Output the [x, y] coordinate of the center of the cell containing the given text.  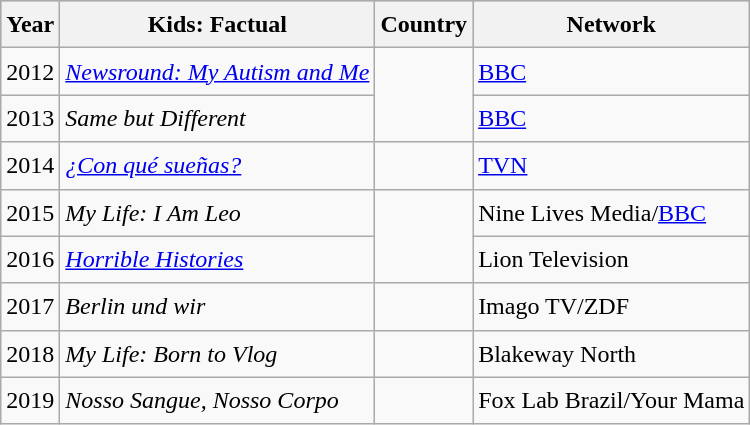
2017 [30, 306]
Nosso Sangue, Nosso Corpo [218, 400]
2013 [30, 118]
Same but Different [218, 118]
Horrible Histories [218, 260]
TVN [612, 166]
2014 [30, 166]
Network [612, 24]
Fox Lab Brazil/Your Mama [612, 400]
My Life: Born to Vlog [218, 354]
Blakeway North [612, 354]
2016 [30, 260]
Nine Lives Media/BBC [612, 212]
Kids: Factual [218, 24]
2019 [30, 400]
Lion Television [612, 260]
Berlin und wir [218, 306]
¿Con qué sueñas? [218, 166]
My Life: I Am Leo [218, 212]
2012 [30, 72]
2018 [30, 354]
Country [424, 24]
Imago TV/ZDF [612, 306]
2015 [30, 212]
Year [30, 24]
Newsround: My Autism and Me [218, 72]
